Output the [x, y] coordinate of the center of the cell containing the given text.  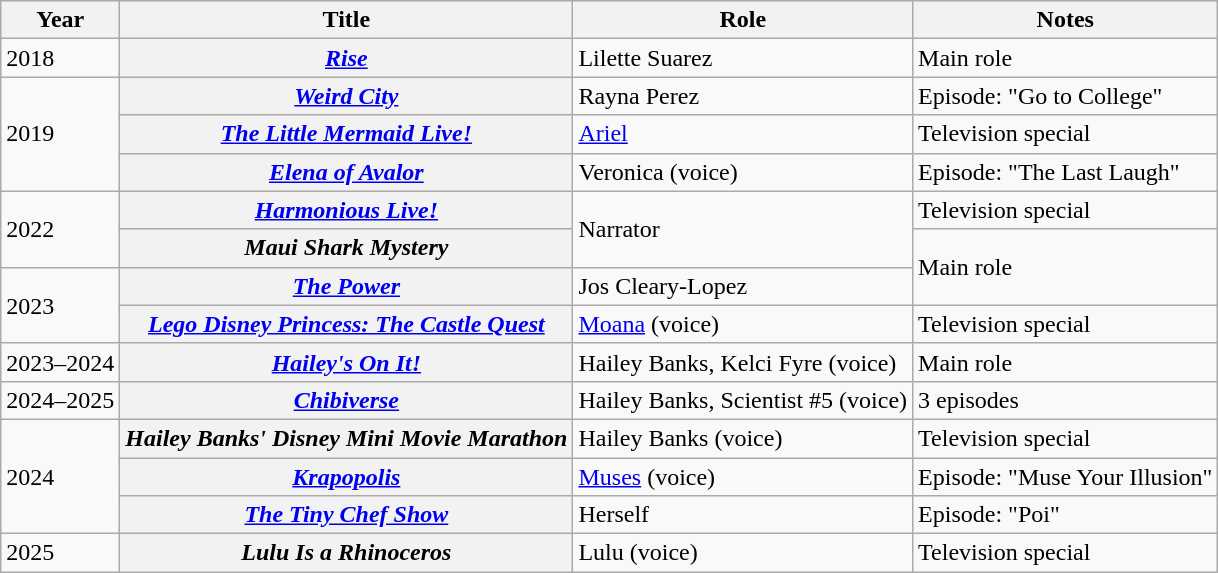
Year [60, 20]
Elena of Avalor [346, 172]
2025 [60, 553]
Rise [346, 58]
Maui Shark Mystery [346, 248]
Role [743, 20]
Episode: "Go to College" [1066, 96]
The Power [346, 286]
Lego Disney Princess: The Castle Quest [346, 324]
Lulu Is a Rhinoceros [346, 553]
2018 [60, 58]
Veronica (voice) [743, 172]
2024–2025 [60, 400]
Lilette Suarez [743, 58]
Episode: "Muse Your Illusion" [1066, 477]
Episode: "Poi" [1066, 515]
Krapopolis [346, 477]
The Little Mermaid Live! [346, 134]
Harmonious Live! [346, 210]
Herself [743, 515]
Ariel [743, 134]
Moana (voice) [743, 324]
Jos Cleary-Lopez [743, 286]
Episode: "The Last Laugh" [1066, 172]
Lulu (voice) [743, 553]
2023–2024 [60, 362]
The Tiny Chef Show [346, 515]
Narrator [743, 229]
2024 [60, 476]
Chibiverse [346, 400]
2023 [60, 305]
Hailey Banks, Kelci Fyre (voice) [743, 362]
Rayna Perez [743, 96]
Title [346, 20]
Weird City [346, 96]
Hailey Banks (voice) [743, 438]
Muses (voice) [743, 477]
2022 [60, 229]
2019 [60, 134]
Hailey Banks, Scientist #5 (voice) [743, 400]
Hailey's On It! [346, 362]
Notes [1066, 20]
Hailey Banks' Disney Mini Movie Marathon [346, 438]
3 episodes [1066, 400]
